Detect which cell encompasses the target text, then output its (X, Y) center coordinate. 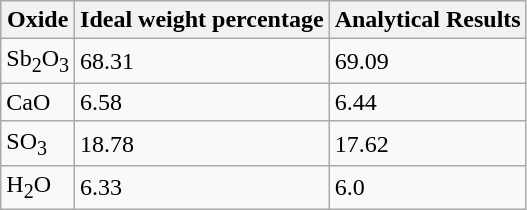
68.31 (202, 61)
6.0 (428, 188)
Ideal weight percentage (202, 20)
Analytical Results (428, 20)
6.44 (428, 102)
H2O (38, 188)
6.33 (202, 188)
SO3 (38, 143)
Sb2O3 (38, 61)
69.09 (428, 61)
6.58 (202, 102)
CaO (38, 102)
Oxide (38, 20)
17.62 (428, 143)
18.78 (202, 143)
